Return [X, Y] of the center of cell containing provided text 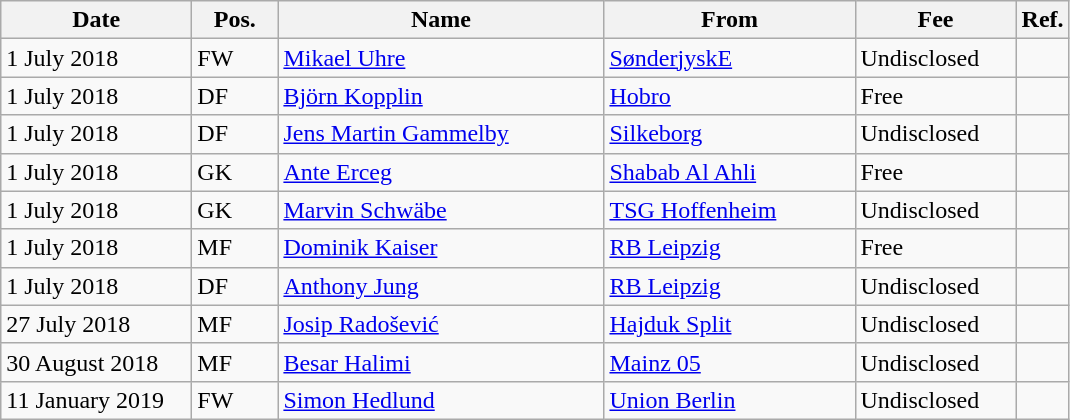
Marvin Schwäbe [441, 210]
Hajduk Split [730, 324]
Anthony Jung [441, 286]
Ante Erceg [441, 172]
Date [96, 20]
Mainz 05 [730, 362]
Jens Martin Gammelby [441, 134]
SønderjyskE [730, 58]
Fee [936, 20]
Besar Halimi [441, 362]
Josip Radošević [441, 324]
Silkeborg [730, 134]
From [730, 20]
27 July 2018 [96, 324]
Mikael Uhre [441, 58]
Union Berlin [730, 400]
Björn Kopplin [441, 96]
Shabab Al Ahli [730, 172]
Ref. [1042, 20]
Pos. [235, 20]
Hobro [730, 96]
Name [441, 20]
11 January 2019 [96, 400]
TSG Hoffenheim [730, 210]
Simon Hedlund [441, 400]
Dominik Kaiser [441, 248]
30 August 2018 [96, 362]
